Return [X, Y] of the center of cell containing provided text 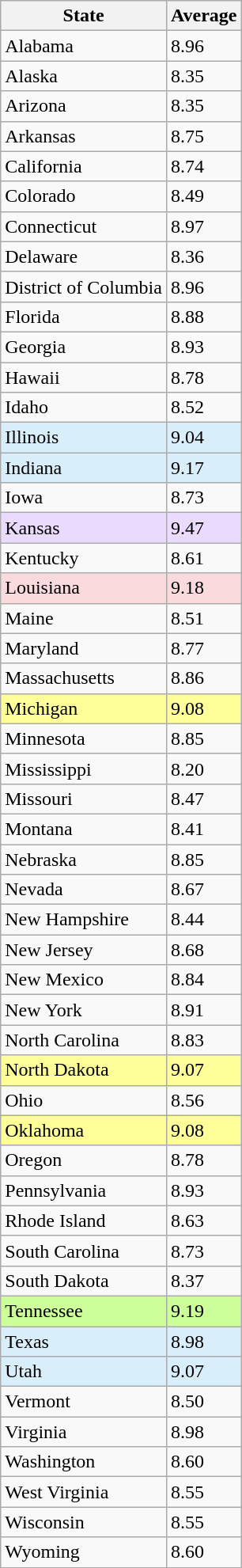
Ohio [84, 1100]
8.49 [204, 196]
New Mexico [84, 980]
8.47 [204, 799]
8.74 [204, 166]
Georgia [84, 347]
8.86 [204, 678]
9.18 [204, 588]
Vermont [84, 1402]
South Carolina [84, 1251]
Tennessee [84, 1311]
Wisconsin [84, 1522]
8.41 [204, 829]
Oklahoma [84, 1130]
8.37 [204, 1281]
Utah [84, 1372]
8.88 [204, 317]
Texas [84, 1342]
Minnesota [84, 738]
Alabama [84, 46]
Indiana [84, 468]
Michigan [84, 708]
Nebraska [84, 859]
Illinois [84, 438]
8.20 [204, 769]
Pennsylvania [84, 1190]
New York [84, 1010]
Colorado [84, 196]
Kentucky [84, 558]
Mississippi [84, 769]
Florida [84, 317]
Nevada [84, 890]
Kansas [84, 528]
8.61 [204, 558]
8.63 [204, 1221]
9.19 [204, 1311]
Oregon [84, 1160]
8.56 [204, 1100]
Montana [84, 829]
New Hampshire [84, 920]
West Virginia [84, 1492]
Arkansas [84, 136]
Wyoming [84, 1552]
8.67 [204, 890]
8.75 [204, 136]
Maine [84, 618]
8.51 [204, 618]
8.97 [204, 226]
8.52 [204, 408]
Alaska [84, 76]
California [84, 166]
8.44 [204, 920]
8.91 [204, 1010]
District of Columbia [84, 287]
8.36 [204, 256]
Massachusetts [84, 678]
Virginia [84, 1432]
North Dakota [84, 1070]
Arizona [84, 106]
Washington [84, 1462]
9.04 [204, 438]
Delaware [84, 256]
8.50 [204, 1402]
Average [204, 16]
North Carolina [84, 1040]
Rhode Island [84, 1221]
8.68 [204, 950]
Hawaii [84, 378]
Louisiana [84, 588]
9.47 [204, 528]
Missouri [84, 799]
8.83 [204, 1040]
8.77 [204, 648]
Iowa [84, 498]
New Jersey [84, 950]
8.84 [204, 980]
South Dakota [84, 1281]
Idaho [84, 408]
Maryland [84, 648]
9.17 [204, 468]
Connecticut [84, 226]
State [84, 16]
